Identify which cell holds the provided text, then report its (x, y) central coordinate. 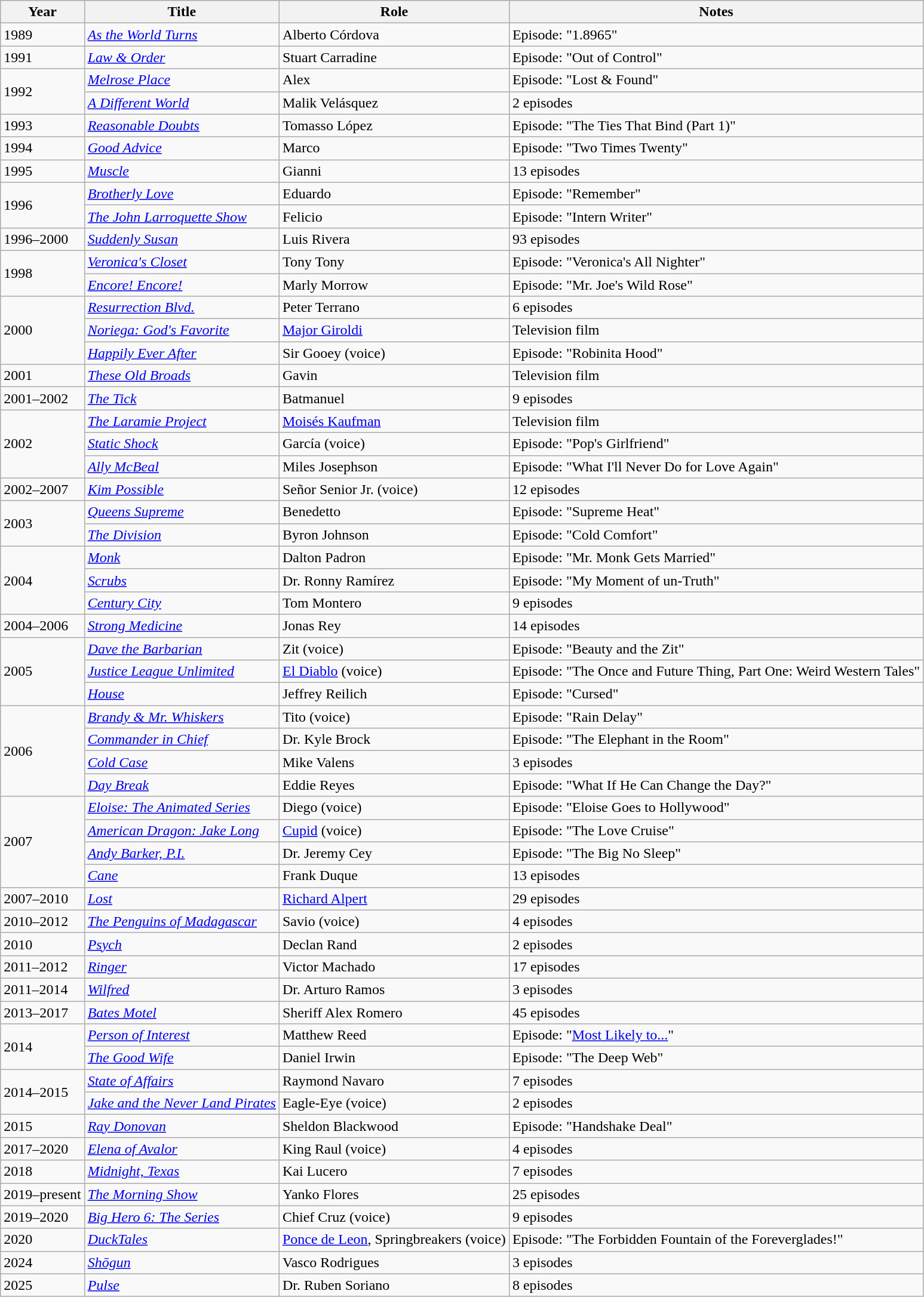
Jonas Rey (394, 625)
2020 (42, 1240)
A Different World (182, 103)
Shōgun (182, 1262)
Episode: "Supreme Heat" (716, 512)
The Morning Show (182, 1194)
2002 (42, 444)
Big Hero 6: The Series (182, 1217)
1994 (42, 148)
Dr. Kyle Brock (394, 740)
Moisés Kaufman (394, 421)
Episode: "Intern Writer" (716, 216)
Dr. Ruben Soriano (394, 1285)
Daniel Irwin (394, 1058)
Mike Valens (394, 762)
American Dragon: Jake Long (182, 830)
2002–2007 (42, 489)
As the World Turns (182, 35)
14 episodes (716, 625)
Melrose Place (182, 80)
Episode: "Cold Comfort" (716, 535)
Scrubs (182, 580)
Queens Supreme (182, 512)
Luis Rivera (394, 239)
8 episodes (716, 1285)
Ponce de Leon, Springbreakers (voice) (394, 1240)
17 episodes (716, 967)
Strong Medicine (182, 625)
Brandy & Mr. Whiskers (182, 717)
Episode: "Mr. Joe's Wild Rose" (716, 285)
Notes (716, 12)
Psych (182, 944)
Title (182, 12)
King Raul (voice) (394, 1149)
Episode: "Two Times Twenty" (716, 148)
The John Larroquette Show (182, 216)
Muscle (182, 171)
Episode: "The Ties That Bind (Part 1)" (716, 125)
Kai Lucero (394, 1172)
Tony Tony (394, 262)
Episode: "Out of Control" (716, 57)
Marly Morrow (394, 285)
Victor Machado (394, 967)
Eddie Reyes (394, 785)
García (voice) (394, 444)
2011–2014 (42, 989)
State of Affairs (182, 1081)
Sheriff Alex Romero (394, 1013)
2007 (42, 842)
Episode: "The Forbidden Fountain of the Foreverglades!" (716, 1240)
Felicio (394, 216)
Gavin (394, 376)
Major Giroldi (394, 330)
Episode: "Beauty and the Zit" (716, 648)
Miles Josephson (394, 467)
Episode: "1.8965" (716, 35)
Chief Cruz (voice) (394, 1217)
Episode: "Rain Delay" (716, 717)
2004–2006 (42, 625)
Benedetto (394, 512)
The Laramie Project (182, 421)
2015 (42, 1126)
Yanko Flores (394, 1194)
Episode: "Mr. Monk Gets Married" (716, 557)
Tomasso López (394, 125)
Cupid (voice) (394, 830)
Ray Donovan (182, 1126)
29 episodes (716, 899)
Episode: "Robinita Hood" (716, 353)
Tom Montero (394, 603)
DuckTales (182, 1240)
2006 (42, 751)
2011–2012 (42, 967)
Matthew Reed (394, 1035)
Savio (voice) (394, 921)
Midnight, Texas (182, 1172)
Commander in Chief (182, 740)
Peter Terrano (394, 308)
Diego (voice) (394, 808)
45 episodes (716, 1013)
Cane (182, 876)
Jake and the Never Land Pirates (182, 1103)
Eloise: The Animated Series (182, 808)
Day Break (182, 785)
Alberto Córdova (394, 35)
1996 (42, 205)
Sheldon Blackwood (394, 1126)
Tito (voice) (394, 717)
Episode: "Pop's Girlfriend" (716, 444)
Encore! Encore! (182, 285)
Suddenly Susan (182, 239)
2010–2012 (42, 921)
Frank Duque (394, 876)
Century City (182, 603)
Elena of Avalor (182, 1149)
Lost (182, 899)
House (182, 694)
Ringer (182, 967)
Raymond Navaro (394, 1081)
1998 (42, 273)
2001–2002 (42, 398)
Zit (voice) (394, 648)
Episode: "Cursed" (716, 694)
Brotherly Love (182, 194)
2010 (42, 944)
Episode: "What I'll Never Do for Love Again" (716, 467)
2003 (42, 523)
Year (42, 12)
Jeffrey Reilich (394, 694)
Vasco Rodrigues (394, 1262)
Alex (394, 80)
Dr. Jeremy Cey (394, 853)
12 episodes (716, 489)
Cold Case (182, 762)
Dave the Barbarian (182, 648)
Marco (394, 148)
Resurrection Blvd. (182, 308)
Richard Alpert (394, 899)
2024 (42, 1262)
93 episodes (716, 239)
Batmanuel (394, 398)
1989 (42, 35)
Dr. Ronny Ramírez (394, 580)
Episode: "The Love Cruise" (716, 830)
Good Advice (182, 148)
Wilfred (182, 989)
El Diablo (voice) (394, 672)
2018 (42, 1172)
2025 (42, 1285)
1995 (42, 171)
Episode: "Lost & Found" (716, 80)
The Good Wife (182, 1058)
Episode: "My Moment of un-Truth" (716, 580)
Episode: "Eloise Goes to Hollywood" (716, 808)
Andy Barker, P.I. (182, 853)
1996–2000 (42, 239)
Episode: "What If He Can Change the Day?" (716, 785)
Señor Senior Jr. (voice) (394, 489)
Reasonable Doubts (182, 125)
Stuart Carradine (394, 57)
Byron Johnson (394, 535)
Law & Order (182, 57)
25 episodes (716, 1194)
Dalton Padron (394, 557)
Eagle-Eye (voice) (394, 1103)
Role (394, 12)
6 episodes (716, 308)
2007–2010 (42, 899)
2013–2017 (42, 1013)
1993 (42, 125)
The Tick (182, 398)
Noriega: God's Favorite (182, 330)
Veronica's Closet (182, 262)
2019–2020 (42, 1217)
Bates Motel (182, 1013)
Static Shock (182, 444)
Episode: "The Once and Future Thing, Part One: Weird Western Tales" (716, 672)
2004 (42, 580)
1992 (42, 91)
Justice League Unlimited (182, 672)
Person of Interest (182, 1035)
Declan Rand (394, 944)
2017–2020 (42, 1149)
Episode: "The Deep Web" (716, 1058)
2014–2015 (42, 1092)
Episode: "Most Likely to..." (716, 1035)
Episode: "The Elephant in the Room" (716, 740)
The Division (182, 535)
2005 (42, 671)
Dr. Arturo Ramos (394, 989)
Episode: "Handshake Deal" (716, 1126)
2000 (42, 330)
Ally McBeal (182, 467)
Malik Velásquez (394, 103)
Pulse (182, 1285)
1991 (42, 57)
2001 (42, 376)
2014 (42, 1047)
These Old Broads (182, 376)
Episode: "The Big No Sleep" (716, 853)
Eduardo (394, 194)
The Penguins of Madagascar (182, 921)
2019–present (42, 1194)
Episode: "Veronica's All Nighter" (716, 262)
Gianni (394, 171)
Monk (182, 557)
Happily Ever After (182, 353)
Kim Possible (182, 489)
Sir Gooey (voice) (394, 353)
Episode: "Remember" (716, 194)
